Pinpoint the cell where the given text exists, returning its [x, y] midpoint coordinate. 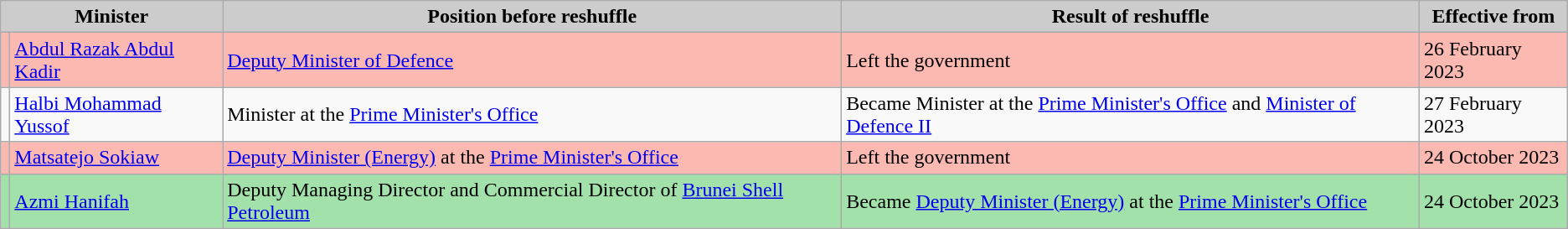
Became Deputy Minister (Energy) at the Prime Minister's Office [1131, 201]
Minister [112, 17]
Became Minister at the Prime Minister's Office and Minister of Defence II [1131, 114]
Result of reshuffle [1131, 17]
Halbi Mohammad Yussof [116, 114]
Deputy Minister (Energy) at the Prime Minister's Office [533, 158]
Deputy Minister of Defence [533, 60]
27 February 2023 [1493, 114]
Position before reshuffle [533, 17]
26 February 2023 [1493, 60]
Matsatejo Sokiaw [116, 158]
Minister at the Prime Minister's Office [533, 114]
Abdul Razak Abdul Kadir [116, 60]
Azmi Hanifah [116, 201]
Deputy Managing Director and Commercial Director of Brunei Shell Petroleum [533, 201]
Effective from [1493, 17]
